Identify which cell holds the provided text, then report its [x, y] central coordinate. 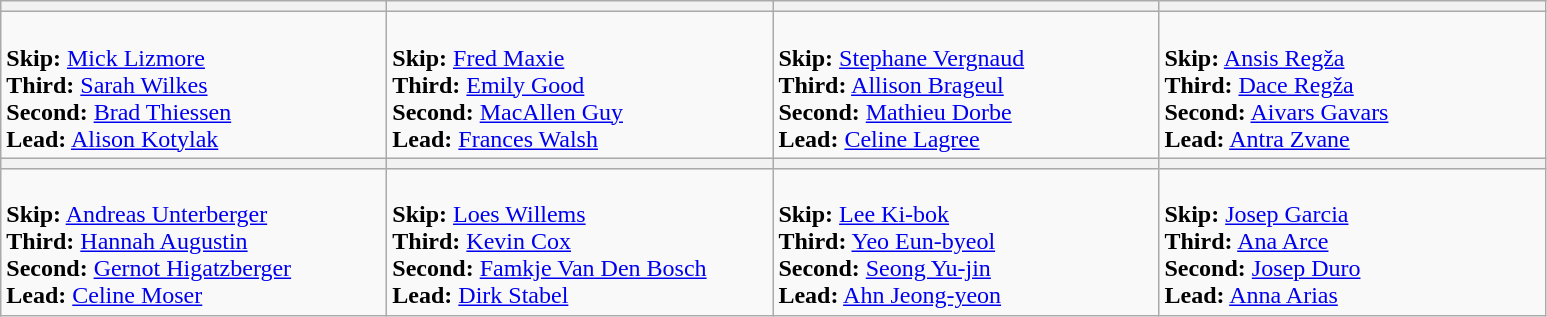
Skip: Ansis Regža Third: Dace Regža Second: Aivars Gavars Lead: Antra Zvane [1352, 85]
Skip: Lee Ki-bok Third: Yeo Eun-byeol Second: Seong Yu-jin Lead: Ahn Jeong-yeon [966, 242]
Skip: Fred Maxie Third: Emily Good Second: MacAllen Guy Lead: Frances Walsh [580, 85]
Skip: Mick Lizmore Third: Sarah Wilkes Second: Brad Thiessen Lead: Alison Kotylak [194, 85]
Skip: Stephane Vergnaud Third: Allison Brageul Second: Mathieu Dorbe Lead: Celine Lagree [966, 85]
Skip: Andreas Unterberger Third: Hannah Augustin Second: Gernot Higatzberger Lead: Celine Moser [194, 242]
Skip: Josep Garcia Third: Ana Arce Second: Josep Duro Lead: Anna Arias [1352, 242]
Skip: Loes Willems Third: Kevin Cox Second: Famkje Van Den Bosch Lead: Dirk Stabel [580, 242]
